Return the [x, y] coordinate for the center point of the cell that contains the specified text.  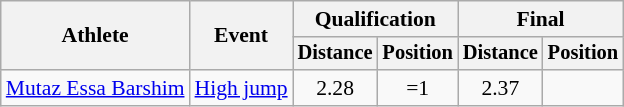
Qualification [376, 19]
Mutaz Essa Barshim [96, 88]
2.37 [500, 88]
Athlete [96, 36]
High jump [242, 88]
Final [540, 19]
2.28 [336, 88]
Event [242, 36]
=1 [418, 88]
